Pinpoint the cell where the given text exists, returning its [x, y] midpoint coordinate. 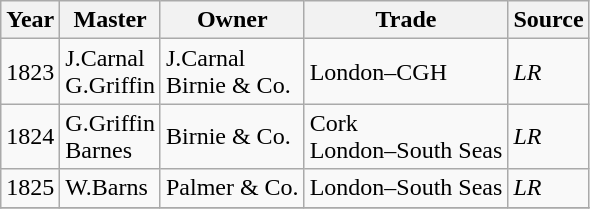
Master [110, 20]
London–CGH [406, 72]
Palmer & Co. [232, 188]
1823 [30, 72]
Birnie & Co. [232, 136]
G.GriffinBarnes [110, 136]
J.CarnalG.Griffin [110, 72]
1825 [30, 188]
London–South Seas [406, 188]
Owner [232, 20]
J.CarnalBirnie & Co. [232, 72]
Year [30, 20]
1824 [30, 136]
Trade [406, 20]
CorkLondon–South Seas [406, 136]
Source [548, 20]
W.Barns [110, 188]
